Provide the (x, y) coordinate of the cell's center where the given text is located.  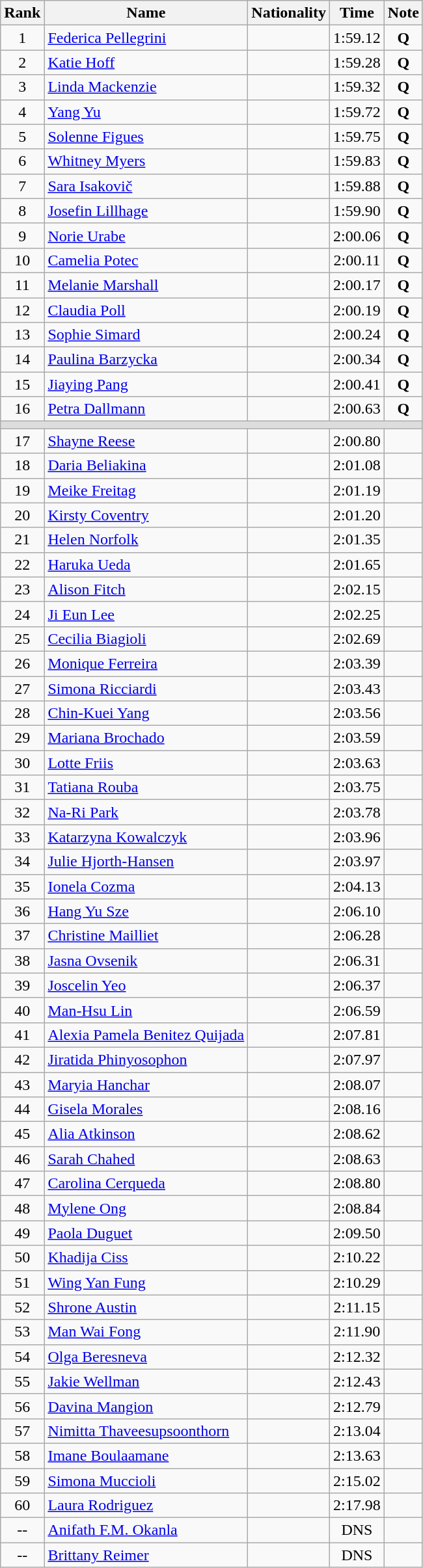
41 (22, 1035)
4 (22, 112)
Christine Mailliet (146, 936)
2:01.65 (357, 565)
Carolina Cerqueda (146, 1184)
2:03.97 (357, 862)
20 (22, 515)
2:01.08 (357, 466)
19 (22, 490)
Meike Freitag (146, 490)
2:10.22 (357, 1258)
2:15.02 (357, 1481)
21 (22, 540)
2:17.98 (357, 1506)
Jiratida Phinyosophon (146, 1059)
33 (22, 837)
Ji Eun Lee (146, 614)
2:12.32 (357, 1357)
Jasna Ovsenik (146, 961)
Tatiana Rouba (146, 788)
2:00.24 (357, 335)
17 (22, 441)
2:08.80 (357, 1184)
57 (22, 1431)
54 (22, 1357)
Gisela Morales (146, 1110)
Maryia Hanchar (146, 1084)
Chin-Kuei Yang (146, 713)
2:11.15 (357, 1307)
2:04.13 (357, 886)
26 (22, 663)
47 (22, 1184)
Jakie Wellman (146, 1381)
2:09.50 (357, 1233)
2:02.25 (357, 614)
2:03.56 (357, 713)
53 (22, 1332)
35 (22, 886)
Norie Urabe (146, 235)
2:00.34 (357, 360)
42 (22, 1059)
Wing Yan Fung (146, 1282)
1:59.12 (357, 38)
Laura Rodriguez (146, 1506)
2:13.63 (357, 1455)
2:00.17 (357, 285)
2:06.31 (357, 961)
Simona Muccioli (146, 1481)
2:10.29 (357, 1282)
Daria Beliakina (146, 466)
Simona Ricciardi (146, 689)
2 (22, 62)
2:06.10 (357, 911)
Man-Hsu Lin (146, 1010)
Anifath F.M. Okanla (146, 1530)
2:08.63 (357, 1159)
Davina Mangion (146, 1406)
Hang Yu Sze (146, 911)
Name (146, 13)
Sara Isakovič (146, 186)
Julie Hjorth-Hansen (146, 862)
28 (22, 713)
Alia Atkinson (146, 1134)
23 (22, 589)
Mariana Brochado (146, 738)
2:03.39 (357, 663)
1:59.83 (357, 161)
8 (22, 211)
2:01.20 (357, 515)
2:06.28 (357, 936)
10 (22, 260)
Yang Yu (146, 112)
Linda Mackenzie (146, 87)
2:00.80 (357, 441)
Petra Dallmann (146, 409)
2:03.96 (357, 837)
2:03.75 (357, 788)
2:12.79 (357, 1406)
2:07.81 (357, 1035)
1:59.75 (357, 137)
37 (22, 936)
22 (22, 565)
44 (22, 1110)
3 (22, 87)
2:00.11 (357, 260)
24 (22, 614)
Sophie Simard (146, 335)
2:06.37 (357, 985)
5 (22, 137)
1:59.90 (357, 211)
12 (22, 310)
Man Wai Fong (146, 1332)
Brittany Reimer (146, 1555)
2:08.62 (357, 1134)
59 (22, 1481)
2:00.41 (357, 384)
13 (22, 335)
Jiaying Pang (146, 384)
29 (22, 738)
Olga Beresneva (146, 1357)
Note (403, 13)
46 (22, 1159)
1:59.88 (357, 186)
2:06.59 (357, 1010)
Nimitta Thaveesupsoonthorn (146, 1431)
2:01.19 (357, 490)
1:59.28 (357, 62)
Solenne Figues (146, 137)
Federica Pellegrini (146, 38)
2:11.90 (357, 1332)
50 (22, 1258)
Alexia Pamela Benitez Quijada (146, 1035)
Claudia Poll (146, 310)
2:13.04 (357, 1431)
9 (22, 235)
30 (22, 763)
27 (22, 689)
Shrone Austin (146, 1307)
48 (22, 1208)
2:08.84 (357, 1208)
2:02.69 (357, 639)
Time (357, 13)
25 (22, 639)
Imane Boulaamane (146, 1455)
Paola Duguet (146, 1233)
40 (22, 1010)
Whitney Myers (146, 161)
6 (22, 161)
Camelia Potec (146, 260)
55 (22, 1381)
Monique Ferreira (146, 663)
Ionela Cozma (146, 886)
2:00.63 (357, 409)
39 (22, 985)
52 (22, 1307)
2:00.06 (357, 235)
36 (22, 911)
Katarzyna Kowalczyk (146, 837)
Khadija Ciss (146, 1258)
Lotte Friis (146, 763)
2:03.43 (357, 689)
2:12.43 (357, 1381)
Paulina Barzycka (146, 360)
Josefin Lillhage (146, 211)
11 (22, 285)
2:03.63 (357, 763)
43 (22, 1084)
56 (22, 1406)
Cecilia Biagioli (146, 639)
Kirsty Coventry (146, 515)
49 (22, 1233)
Rank (22, 13)
51 (22, 1282)
2:00.19 (357, 310)
45 (22, 1134)
Haruka Ueda (146, 565)
7 (22, 186)
2:02.15 (357, 589)
Nationality (289, 13)
Helen Norfolk (146, 540)
2:08.16 (357, 1110)
Melanie Marshall (146, 285)
15 (22, 384)
Na-Ri Park (146, 812)
60 (22, 1506)
1 (22, 38)
38 (22, 961)
2:08.07 (357, 1084)
Joscelin Yeo (146, 985)
Katie Hoff (146, 62)
2:07.97 (357, 1059)
18 (22, 466)
14 (22, 360)
58 (22, 1455)
1:59.72 (357, 112)
Mylene Ong (146, 1208)
2:01.35 (357, 540)
Alison Fitch (146, 589)
2:03.59 (357, 738)
Sarah Chahed (146, 1159)
32 (22, 812)
31 (22, 788)
Shayne Reese (146, 441)
1:59.32 (357, 87)
2:03.78 (357, 812)
34 (22, 862)
16 (22, 409)
